Identify which cell holds the provided text, then report its (X, Y) central coordinate. 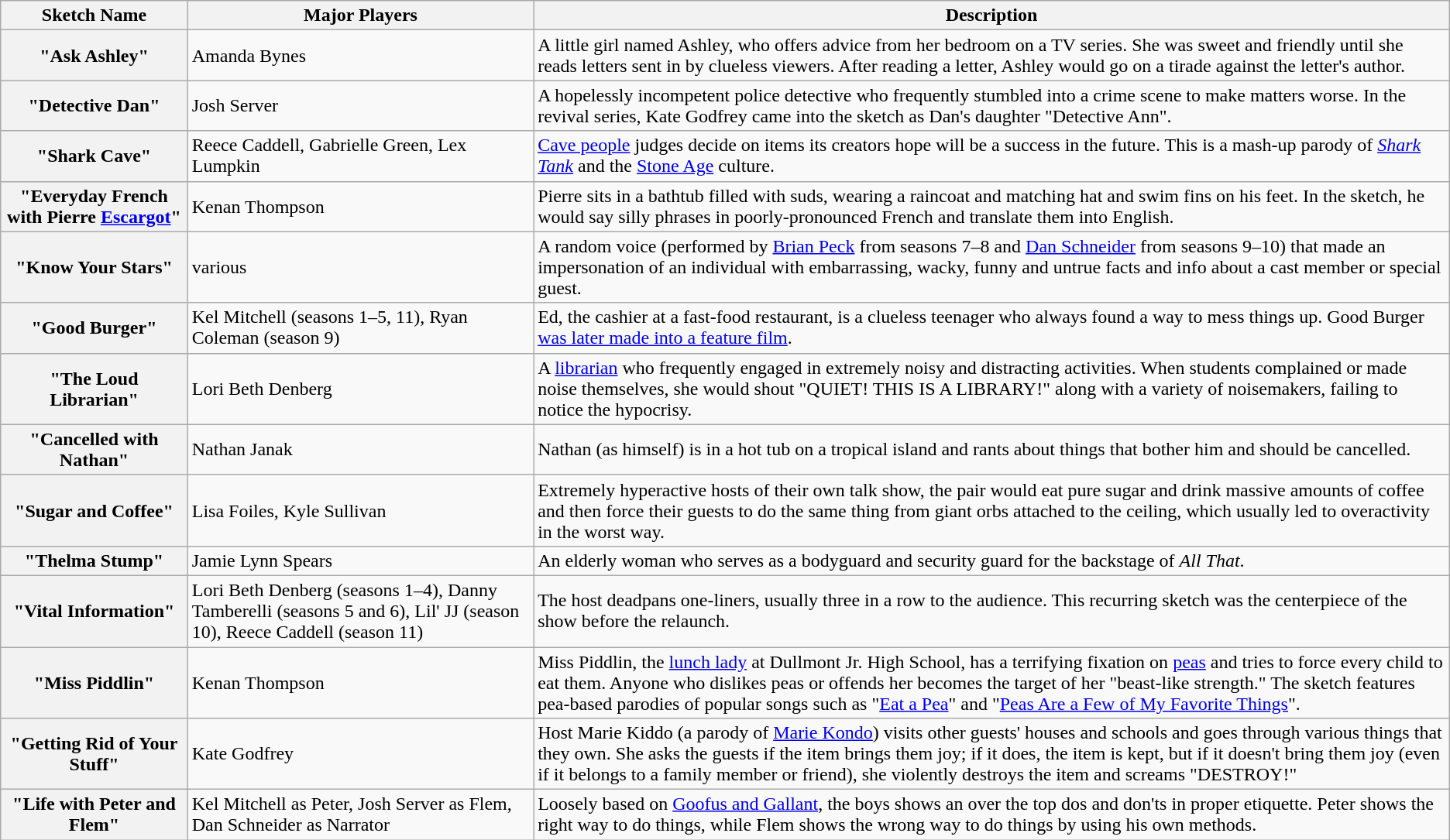
Kate Godfrey (360, 754)
Lori Beth Denberg (360, 389)
Kel Mitchell as Peter, Josh Server as Flem, Dan Schneider as Narrator (360, 814)
Reece Caddell, Gabrielle Green, Lex Lumpkin (360, 156)
"Shark Cave" (94, 156)
Nathan (as himself) is in a hot tub on a tropical island and rants about things that bother him and should be cancelled. (991, 449)
"Thelma Stump" (94, 561)
"Detective Dan" (94, 105)
"Good Burger" (94, 328)
various (360, 267)
An elderly woman who serves as a bodyguard and security guard for the backstage of All That. (991, 561)
Sketch Name (94, 15)
"Know Your Stars" (94, 267)
Lori Beth Denberg (seasons 1–4), Danny Tamberelli (seasons 5 and 6), Lil' JJ (season 10), Reece Caddell (season 11) (360, 611)
Lisa Foiles, Kyle Sullivan (360, 510)
Description (991, 15)
Major Players (360, 15)
"Sugar and Coffee" (94, 510)
"Life with Peter and Flem" (94, 814)
"Ask Ashley" (94, 56)
Kel Mitchell (seasons 1–5, 11), Ryan Coleman (season 9) (360, 328)
"Miss Piddlin" (94, 683)
Jamie Lynn Spears (360, 561)
Nathan Janak (360, 449)
Josh Server (360, 105)
Amanda Bynes (360, 56)
"Vital Information" (94, 611)
The host deadpans one-liners, usually three in a row to the audience. This recurring sketch was the centerpiece of the show before the relaunch. (991, 611)
"Getting Rid of Your Stuff" (94, 754)
"The Loud Librarian" (94, 389)
"Everyday French with Pierre Escargot" (94, 206)
"Cancelled with Nathan" (94, 449)
